Determine the [X, Y] coordinate at the center of the cell enclosing the given text.  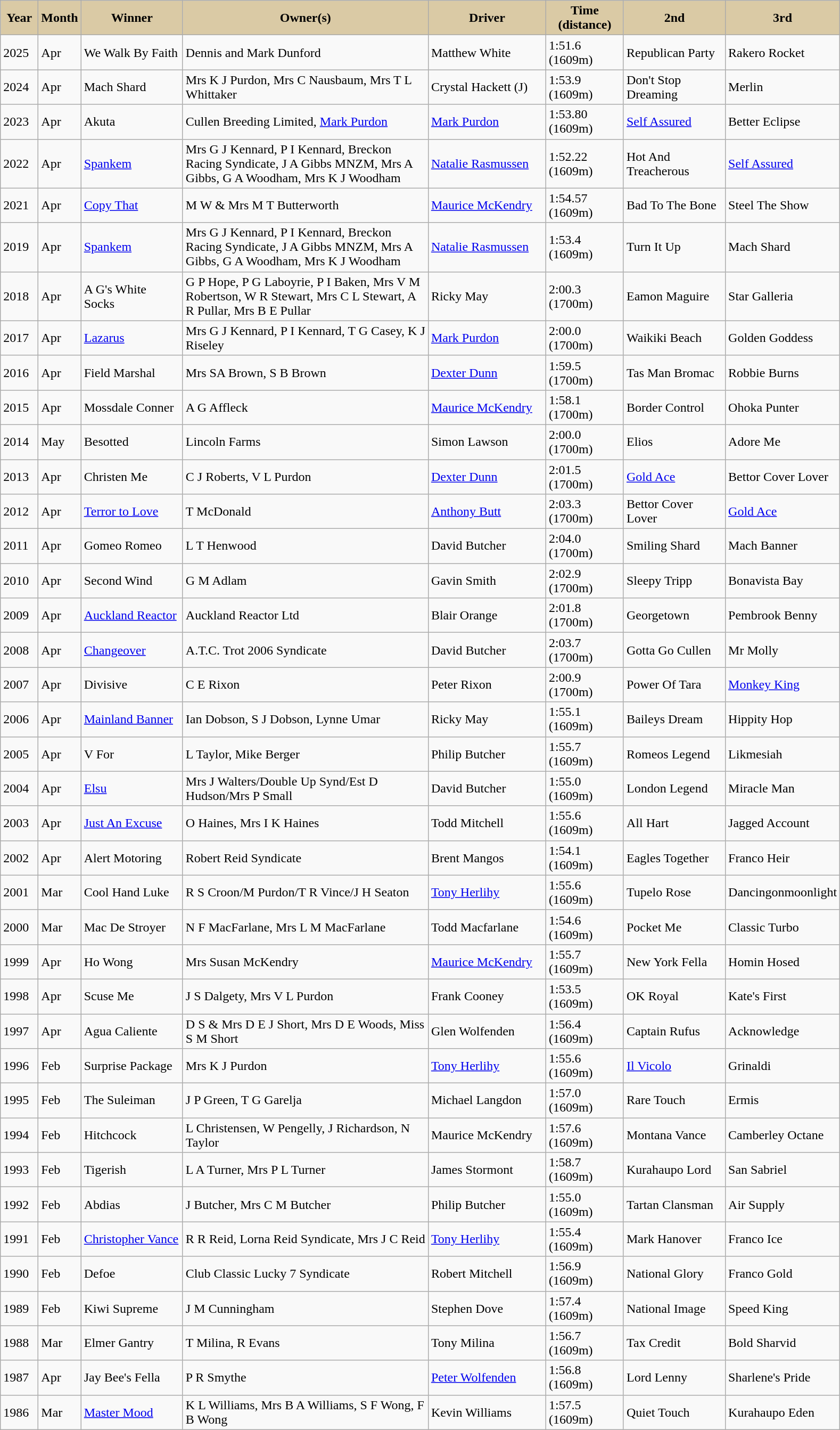
2003 [19, 823]
Mac De Stroyer [132, 927]
L T Henwood [306, 546]
Eamon Maguire [674, 296]
T Milina, R Evans [306, 1343]
1:51.6 (1609m) [584, 52]
P R Smythe [306, 1377]
Alert Motoring [132, 857]
Scuse Me [132, 996]
Rare Touch [674, 1100]
Robert Mitchell [487, 1274]
J P Green, T G Garelja [306, 1100]
Auckland Reactor Ltd [306, 616]
1:54.6 (1609m) [584, 927]
Ermis [783, 1100]
Hitchcock [132, 1135]
2:00.3 (1700m) [584, 296]
Dennis and Mark Dunford [306, 52]
2:00.9 (1700m) [584, 685]
Auckland Reactor [132, 616]
Mrs J Walters/Double Up Synd/Est D Hudson/Mrs P Small [306, 788]
O Haines, Mrs I K Haines [306, 823]
Simon Lawson [487, 442]
1:55.1 (1609m) [584, 719]
Grinaldi [783, 1066]
Border Control [674, 407]
T McDonald [306, 511]
2025 [19, 52]
1996 [19, 1066]
Smiling Shard [674, 546]
1997 [19, 1031]
Peter Wolfenden [487, 1377]
1998 [19, 996]
Changeover [132, 650]
2004 [19, 788]
2005 [19, 754]
Akuta [132, 121]
Mark Hanover [674, 1239]
Year [19, 18]
Kurahaupo Eden [783, 1412]
Second Wind [132, 581]
2:02.9 (1700m) [584, 581]
Glen Wolfenden [487, 1031]
K L Williams, Mrs B A Williams, S F Wong, F B Wong [306, 1412]
Air Supply [783, 1205]
Better Eclipse [783, 121]
1:56.9 (1609m) [584, 1274]
J S Dalgety, Mrs V L Purdon [306, 996]
Elios [674, 442]
Homin Hosed [783, 962]
2010 [19, 581]
1999 [19, 962]
L Christensen, W Pengelly, J Richardson, N Taylor [306, 1135]
Cullen Breeding Limited, Mark Purdon [306, 121]
1:53.4 (1609m) [584, 247]
Bonavista Bay [783, 581]
Dancingonmoonlight [783, 893]
Divisive [132, 685]
1:58.1 (1700m) [584, 407]
Mrs SA Brown, S B Brown [306, 373]
Michael Langdon [487, 1100]
Mainland Banner [132, 719]
1:57.0 (1609m) [584, 1100]
Don't Stop Dreaming [674, 87]
L A Turner, Mrs P L Turner [306, 1170]
Owner(s) [306, 18]
National Glory [674, 1274]
A G's White Socks [132, 296]
Tupelo Rose [674, 893]
1:53.80 (1609m) [584, 121]
2008 [19, 650]
1987 [19, 1377]
2021 [19, 206]
M W & Mrs M T Butterworth [306, 206]
2022 [19, 164]
Georgetown [674, 616]
Field Marshal [132, 373]
G M Adlam [306, 581]
Tigerish [132, 1170]
1994 [19, 1135]
G P Hope, P G Laboyrie, P I Baken, Mrs V M Robertson, W R Stewart, Mrs C L Stewart, A R Pullar, Mrs B E Pullar [306, 296]
Classic Turbo [783, 927]
1989 [19, 1308]
1:54.57 (1609m) [584, 206]
Christen Me [132, 476]
A.T.C. Trot 2006 Syndicate [306, 650]
1:53.5 (1609m) [584, 996]
Il Vicolo [674, 1066]
2015 [19, 407]
2023 [19, 121]
Kevin Williams [487, 1412]
2011 [19, 546]
Jagged Account [783, 823]
Copy That [132, 206]
J M Cunningham [306, 1308]
Hot And Treacherous [674, 164]
Franco Gold [783, 1274]
C E Rixon [306, 685]
1990 [19, 1274]
Elmer Gantry [132, 1343]
Kiwi Supreme [132, 1308]
Mrs K J Purdon [306, 1066]
1:57.4 (1609m) [584, 1308]
Jay Bee's Fella [132, 1377]
Lazarus [132, 338]
San Sabriel [783, 1170]
2019 [19, 247]
Speed King [783, 1308]
Time (distance) [584, 18]
Turn It Up [674, 247]
Sharlene's Pride [783, 1377]
Mr Molly [783, 650]
Master Mood [132, 1412]
Merlin [783, 87]
1:54.1 (1609m) [584, 857]
2001 [19, 893]
2:03.7 (1700m) [584, 650]
Blair Orange [487, 616]
L Taylor, Mike Berger [306, 754]
1995 [19, 1100]
1:52.22 (1609m) [584, 164]
2000 [19, 927]
Gotta Go Cullen [674, 650]
V For [132, 754]
Todd Macfarlane [487, 927]
1:59.5 (1700m) [584, 373]
Ian Dobson, S J Dobson, Lynne Umar [306, 719]
1:55.4 (1609m) [584, 1239]
Gavin Smith [487, 581]
Ohoka Punter [783, 407]
R R Reid, Lorna Reid Syndicate, Mrs J C Reid [306, 1239]
Kurahaupo Lord [674, 1170]
Tony Milina [487, 1343]
R S Croon/M Purdon/T R Vince/J H Seaton [306, 893]
Bad To The Bone [674, 206]
Eagles Together [674, 857]
2nd [674, 18]
Montana Vance [674, 1135]
Romeos Legend [674, 754]
Just An Excuse [132, 823]
Defoe [132, 1274]
Hippity Hop [783, 719]
1:53.9 (1609m) [584, 87]
Lincoln Farms [306, 442]
1:57.6 (1609m) [584, 1135]
Matthew White [487, 52]
2018 [19, 296]
Abdias [132, 1205]
J Butcher, Mrs C M Butcher [306, 1205]
Pembrook Benny [783, 616]
Crystal Hackett (J) [487, 87]
1988 [19, 1343]
Mrs G J Kennard, P I Kennard, T G Casey, K J Riseley [306, 338]
Mach Banner [783, 546]
2:01.8 (1700m) [584, 616]
Peter Rixon [487, 685]
1991 [19, 1239]
May [60, 442]
2024 [19, 87]
Lord Lenny [674, 1377]
Franco Heir [783, 857]
Acknowledge [783, 1031]
Monkey King [783, 685]
Quiet Touch [674, 1412]
National Image [674, 1308]
Waikiki Beach [674, 338]
Adore Me [783, 442]
London Legend [674, 788]
Christopher Vance [132, 1239]
1986 [19, 1412]
Kate's First [783, 996]
2013 [19, 476]
Mrs Susan McKendry [306, 962]
Brent Mangos [487, 857]
1:56.4 (1609m) [584, 1031]
Cool Hand Luke [132, 893]
Driver [487, 18]
Likmesiah [783, 754]
Club Classic Lucky 7 Syndicate [306, 1274]
2012 [19, 511]
2:03.3 (1700m) [584, 511]
3rd [783, 18]
2007 [19, 685]
2017 [19, 338]
Baileys Dream [674, 719]
Golden Goddess [783, 338]
1992 [19, 1205]
2006 [19, 719]
Elsu [132, 788]
Tax Credit [674, 1343]
1:58.7 (1609m) [584, 1170]
1:56.7 (1609m) [584, 1343]
Franco Ice [783, 1239]
Republican Party [674, 52]
Tartan Clansman [674, 1205]
Ho Wong [132, 962]
All Hart [674, 823]
2:04.0 (1700m) [584, 546]
2009 [19, 616]
1993 [19, 1170]
New York Fella [674, 962]
D S & Mrs D E J Short, Mrs D E Woods, Miss S M Short [306, 1031]
A G Affleck [306, 407]
Winner [132, 18]
Agua Caliente [132, 1031]
Todd Mitchell [487, 823]
Stephen Dove [487, 1308]
The Suleiman [132, 1100]
Steel The Show [783, 206]
Mossdale Conner [132, 407]
Camberley Octane [783, 1135]
Pocket Me [674, 927]
Surprise Package [132, 1066]
2002 [19, 857]
Power Of Tara [674, 685]
2016 [19, 373]
C J Roberts, V L Purdon [306, 476]
OK Royal [674, 996]
Star Galleria [783, 296]
2014 [19, 442]
Anthony Butt [487, 511]
Rakero Rocket [783, 52]
Miracle Man [783, 788]
Gomeo Romeo [132, 546]
Robert Reid Syndicate [306, 857]
Frank Cooney [487, 996]
James Stormont [487, 1170]
Sleepy Tripp [674, 581]
Robbie Burns [783, 373]
Bold Sharvid [783, 1343]
Tas Man Bromac [674, 373]
2:01.5 (1700m) [584, 476]
1:57.5 (1609m) [584, 1412]
Captain Rufus [674, 1031]
Mrs K J Purdon, Mrs C Nausbaum, Mrs T L Whittaker [306, 87]
N F MacFarlane, Mrs L M MacFarlane [306, 927]
We Walk By Faith [132, 52]
Month [60, 18]
Terror to Love [132, 511]
1:56.8 (1609m) [584, 1377]
Besotted [132, 442]
